Scan for the cell matching the given text and deliver its [X, Y] coordinate at center. 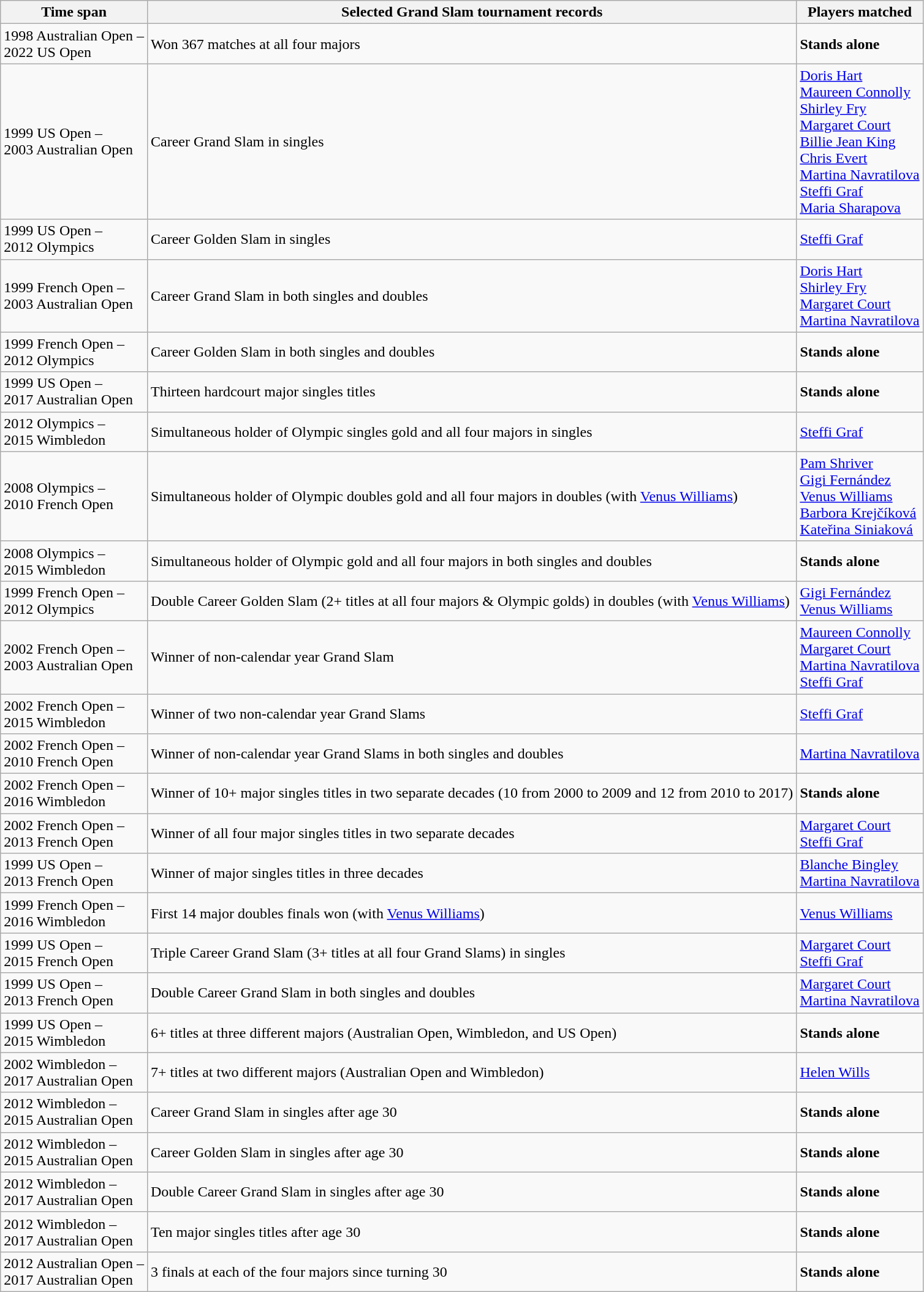
2002 French Open –2013 French Open [74, 833]
Triple Career Grand Slam (3+ titles at all four Grand Slams) in singles [472, 953]
Career Grand Slam in singles after age 30 [472, 1113]
First 14 major doubles finals won (with Venus Williams) [472, 913]
Winner of major singles titles in three decades [472, 874]
2002 Wimbledon –2017 Australian Open [74, 1072]
Gigi Fernández Venus Williams [860, 600]
7+ titles at two different majors (Australian Open and Wimbledon) [472, 1072]
Career Grand Slam in singles [472, 142]
Time span [74, 12]
Thirteen hardcourt major singles titles [472, 392]
1998 Australian Open –2022 US Open [74, 44]
Winner of non-calendar year Grand Slam [472, 657]
2002 French Open –2016 Wimbledon [74, 794]
Maureen ConnollyMargaret CourtMartina NavratilovaSteffi Graf [860, 657]
3 finals at each of the four majors since turning 30 [472, 1272]
Simultaneous holder of Olympic singles gold and all four majors in singles [472, 431]
Double Career Golden Slam (2+ titles at all four majors & Olympic golds) in doubles (with Venus Williams) [472, 600]
Winner of non-calendar year Grand Slams in both singles and doubles [472, 754]
Pam ShriverGigi Fernández Venus WilliamsBarbora KrejčíkováKateřina Siniaková [860, 496]
Doris HartShirley FryMargaret CourtMartina Navratilova [860, 295]
Martina Navratilova [860, 754]
Winner of all four major singles titles in two separate decades [472, 833]
2008 Olympics –2015 Wimbledon [74, 561]
Career Golden Slam in both singles and doubles [472, 352]
Winner of 10+ major singles titles in two separate decades (10 from 2000 to 2009 and 12 from 2010 to 2017) [472, 794]
Simultaneous holder of Olympic gold and all four majors in both singles and doubles [472, 561]
Doris HartMaureen ConnollyShirley FryMargaret CourtBillie Jean KingChris EvertMartina NavratilovaSteffi GrafMaria Sharapova [860, 142]
2002 French Open –2003 Australian Open [74, 657]
Won 367 matches at all four majors [472, 44]
Career Grand Slam in both singles and doubles [472, 295]
Ten major singles titles after age 30 [472, 1231]
1999 US Open –2015 Wimbledon [74, 1033]
Career Golden Slam in singles [472, 239]
Selected Grand Slam tournament records [472, 12]
Margaret CourtMartina Navratilova [860, 992]
2012 Australian Open –2017 Australian Open [74, 1272]
1999 French Open –2003 Australian Open [74, 295]
Double Career Grand Slam in singles after age 30 [472, 1192]
Venus Williams [860, 913]
1999 US Open –2003 Australian Open [74, 142]
2012 Olympics –2015 Wimbledon [74, 431]
6+ titles at three different majors (Australian Open, Wimbledon, and US Open) [472, 1033]
Double Career Grand Slam in both singles and doubles [472, 992]
1999 French Open –2016 Wimbledon [74, 913]
Winner of two non-calendar year Grand Slams [472, 713]
2002 French Open –2010 French Open [74, 754]
1999 US Open –2015 French Open [74, 953]
Blanche BingleyMartina Navratilova [860, 874]
Players matched [860, 12]
2008 Olympics –2010 French Open [74, 496]
1999 US Open –2012 Olympics [74, 239]
Career Golden Slam in singles after age 30 [472, 1152]
2002 French Open –2015 Wimbledon [74, 713]
1999 US Open –2017 Australian Open [74, 392]
Helen Wills [860, 1072]
Simultaneous holder of Olympic doubles gold and all four majors in doubles (with Venus Williams) [472, 496]
